Output the (X, Y) coordinate of the center of the cell containing the given text.  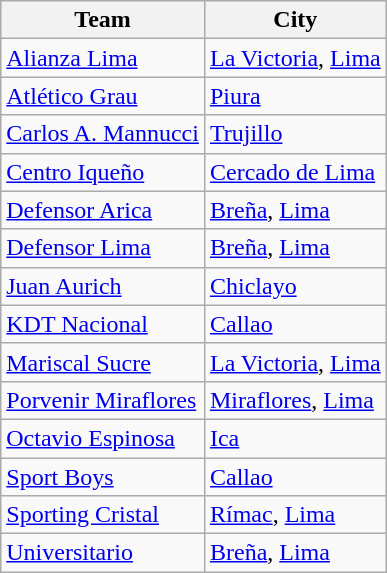
Defensor Arica (103, 210)
Miraflores, Lima (295, 400)
Juan Aurich (103, 286)
Octavio Espinosa (103, 438)
Mariscal Sucre (103, 362)
Trujillo (295, 134)
Alianza Lima (103, 58)
Piura (295, 96)
Sport Boys (103, 477)
City (295, 20)
Universitario (103, 553)
Centro Iqueño (103, 172)
Cercado de Lima (295, 172)
Rímac, Lima (295, 515)
Atlético Grau (103, 96)
Sporting Cristal (103, 515)
Team (103, 20)
Defensor Lima (103, 248)
Porvenir Miraflores (103, 400)
Carlos A. Mannucci (103, 134)
KDT Nacional (103, 324)
Chiclayo (295, 286)
Ica (295, 438)
